Return [x, y] of the center of cell containing provided text 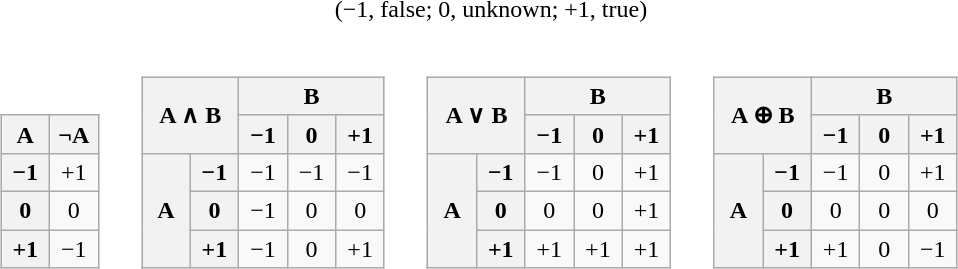
A ⊕ B [762, 115]
A ∧ B [190, 115]
¬A [74, 134]
A ∨ B [476, 115]
